Search for the cell housing the specified text and yield its [x, y] center coordinate. 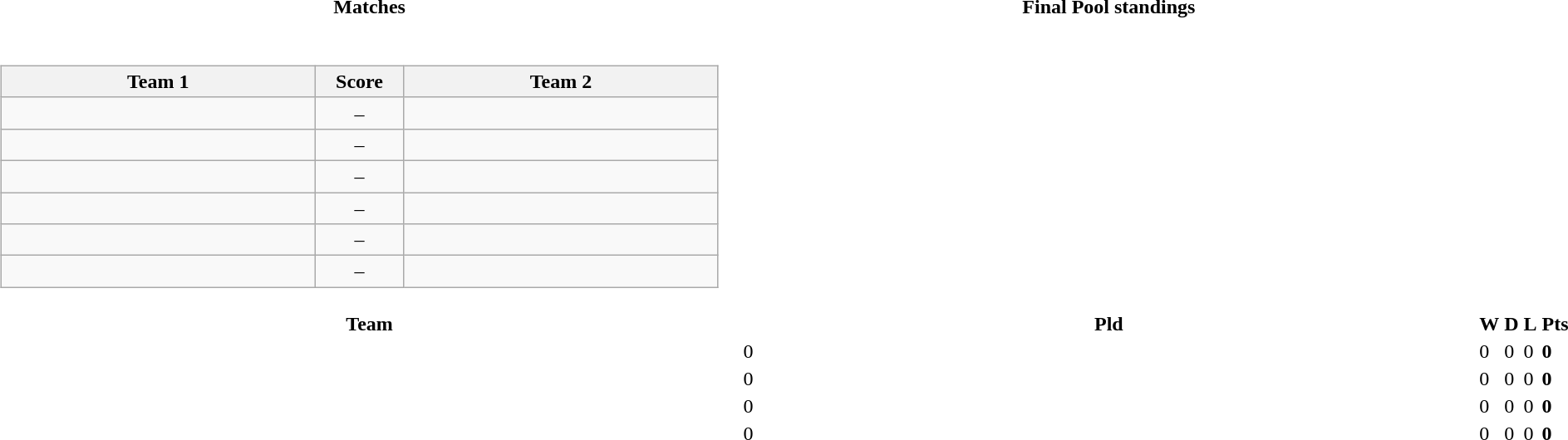
W [1489, 324]
Pld [1108, 324]
D [1511, 324]
L [1531, 324]
Team 1 [158, 81]
Score [359, 81]
Team 2 [561, 81]
